Search for the cell housing the specified text and yield its [X, Y] center coordinate. 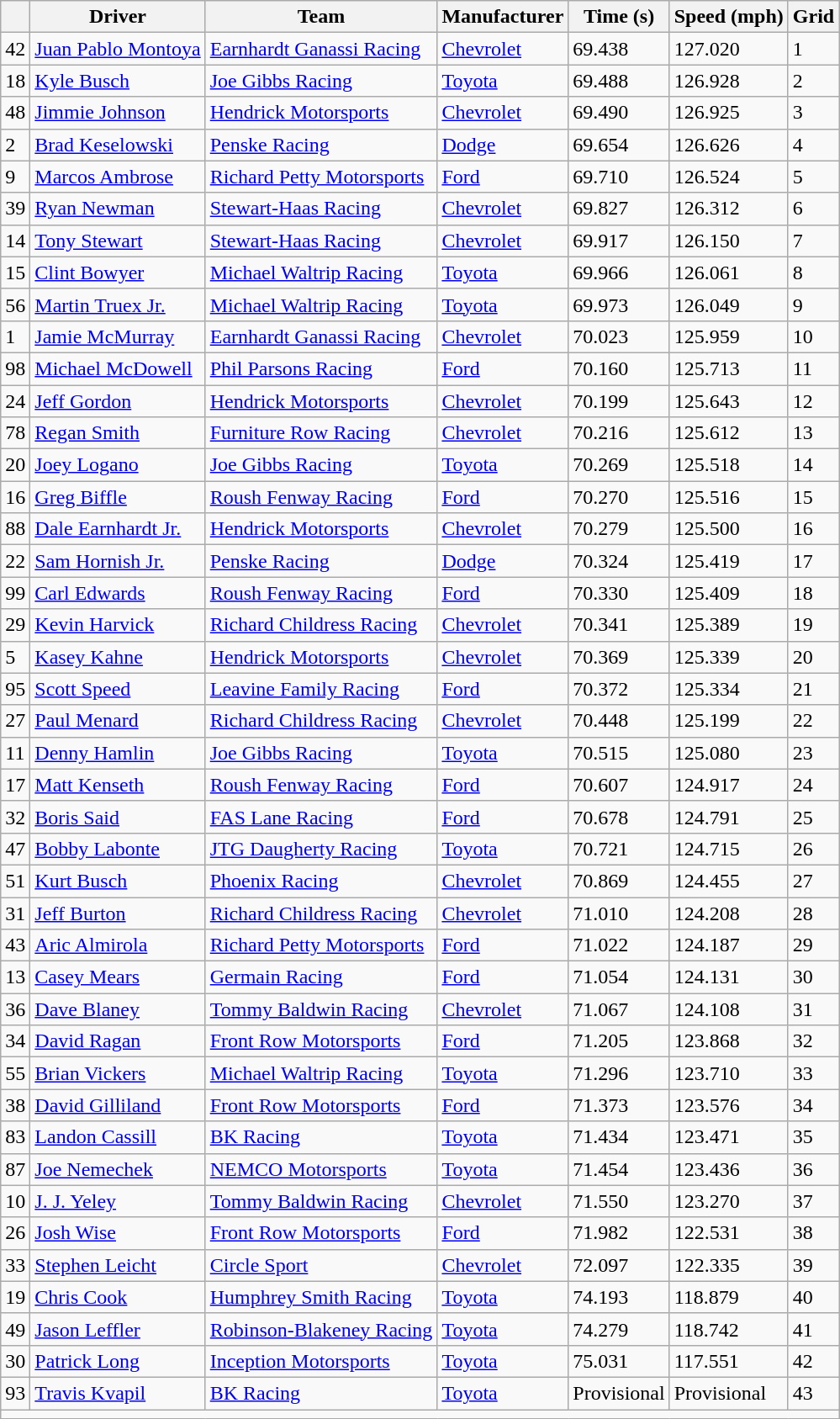
Jamie McMurray [118, 336]
Travis Kvapil [118, 1393]
71.550 [619, 1201]
Paul Menard [118, 721]
70.216 [619, 433]
70.160 [619, 368]
124.187 [728, 945]
70.372 [619, 689]
117.551 [728, 1361]
69.654 [619, 145]
Michael McDowell [118, 368]
125.199 [728, 721]
70.515 [619, 753]
125.419 [728, 561]
88 [15, 529]
127.020 [728, 49]
70.369 [619, 657]
Dale Earnhardt Jr. [118, 529]
126.925 [728, 113]
Kasey Kahne [118, 657]
Leavine Family Racing [321, 689]
Joey Logano [118, 465]
98 [15, 368]
Team [321, 17]
123.710 [728, 1073]
56 [15, 304]
Sam Hornish Jr. [118, 561]
71.373 [619, 1105]
123.471 [728, 1137]
25 [813, 817]
Speed (mph) [728, 17]
123.868 [728, 1041]
12 [813, 401]
Greg Biffle [118, 497]
69.827 [619, 209]
8 [813, 273]
95 [15, 689]
70.270 [619, 497]
Phil Parsons Racing [321, 368]
Joe Nemechek [118, 1169]
Kurt Busch [118, 881]
69.973 [619, 304]
71.067 [619, 1009]
123.576 [728, 1105]
Jimmie Johnson [118, 113]
51 [15, 881]
Martin Truex Jr. [118, 304]
71.296 [619, 1073]
Aric Almirola [118, 945]
Dave Blaney [118, 1009]
69.438 [619, 49]
J. J. Yeley [118, 1201]
Furniture Row Racing [321, 433]
Kyle Busch [118, 81]
118.742 [728, 1329]
40 [813, 1297]
125.959 [728, 336]
Inception Motorsports [321, 1361]
125.612 [728, 433]
Scott Speed [118, 689]
126.928 [728, 81]
21 [813, 689]
125.339 [728, 657]
JTG Daugherty Racing [321, 849]
69.710 [619, 177]
99 [15, 593]
93 [15, 1393]
Boris Said [118, 817]
124.791 [728, 817]
Kevin Harvick [118, 625]
Carl Edwards [118, 593]
47 [15, 849]
126.312 [728, 209]
49 [15, 1329]
71.205 [619, 1041]
Casey Mears [118, 977]
28 [813, 913]
125.389 [728, 625]
126.049 [728, 304]
125.518 [728, 465]
Jason Leffler [118, 1329]
126.626 [728, 145]
126.524 [728, 177]
74.279 [619, 1329]
Phoenix Racing [321, 881]
123.270 [728, 1201]
Time (s) [619, 17]
Chris Cook [118, 1297]
Brian Vickers [118, 1073]
125.516 [728, 497]
126.150 [728, 241]
69.488 [619, 81]
Circle Sport [321, 1265]
124.455 [728, 881]
72.097 [619, 1265]
Juan Pablo Montoya [118, 49]
70.269 [619, 465]
NEMCO Motorsports [321, 1169]
74.193 [619, 1297]
122.531 [728, 1233]
71.010 [619, 913]
David Gilliland [118, 1105]
70.324 [619, 561]
70.869 [619, 881]
70.023 [619, 336]
124.715 [728, 849]
Humphrey Smith Racing [321, 1297]
71.434 [619, 1137]
70.607 [619, 785]
3 [813, 113]
35 [813, 1137]
125.080 [728, 753]
Regan Smith [118, 433]
70.678 [619, 817]
FAS Lane Racing [321, 817]
70.341 [619, 625]
123.436 [728, 1169]
125.409 [728, 593]
Germain Racing [321, 977]
Patrick Long [118, 1361]
125.334 [728, 689]
Denny Hamlin [118, 753]
71.454 [619, 1169]
41 [813, 1329]
37 [813, 1201]
Ryan Newman [118, 209]
Matt Kenseth [118, 785]
126.061 [728, 273]
55 [15, 1073]
71.982 [619, 1233]
118.879 [728, 1297]
Brad Keselowski [118, 145]
70.330 [619, 593]
75.031 [619, 1361]
124.131 [728, 977]
Manufacturer [503, 17]
Jeff Burton [118, 913]
87 [15, 1169]
124.917 [728, 785]
70.199 [619, 401]
Landon Cassill [118, 1137]
48 [15, 113]
Clint Bowyer [118, 273]
124.208 [728, 913]
Josh Wise [118, 1233]
7 [813, 241]
6 [813, 209]
125.713 [728, 368]
70.448 [619, 721]
Jeff Gordon [118, 401]
69.966 [619, 273]
Driver [118, 17]
69.490 [619, 113]
71.054 [619, 977]
Tony Stewart [118, 241]
122.335 [728, 1265]
Grid [813, 17]
Marcos Ambrose [118, 177]
78 [15, 433]
Bobby Labonte [118, 849]
4 [813, 145]
69.917 [619, 241]
Stephen Leicht [118, 1265]
83 [15, 1137]
125.643 [728, 401]
70.279 [619, 529]
70.721 [619, 849]
71.022 [619, 945]
Robinson-Blakeney Racing [321, 1329]
125.500 [728, 529]
124.108 [728, 1009]
David Ragan [118, 1041]
23 [813, 753]
